Pinpoint the cell where the given text exists, returning its [X, Y] midpoint coordinate. 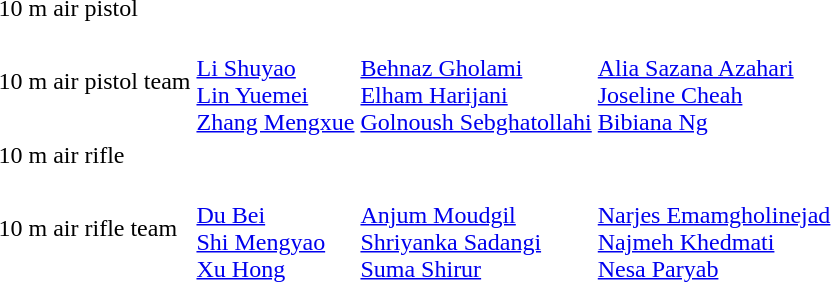
Li ShuyaoLin YuemeiZhang Mengxue [276, 82]
Behnaz GholamiElham HarijaniGolnoush Sebghatollahi [476, 82]
